Locate the cell with the specified text and output its (x, y) center coordinate. 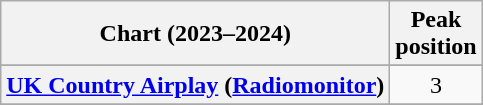
Chart (2023–2024) (196, 34)
3 (436, 85)
UK Country Airplay (Radiomonitor) (196, 85)
Peakposition (436, 34)
